Determine the (x, y) coordinate at the center of the cell enclosing the given text.  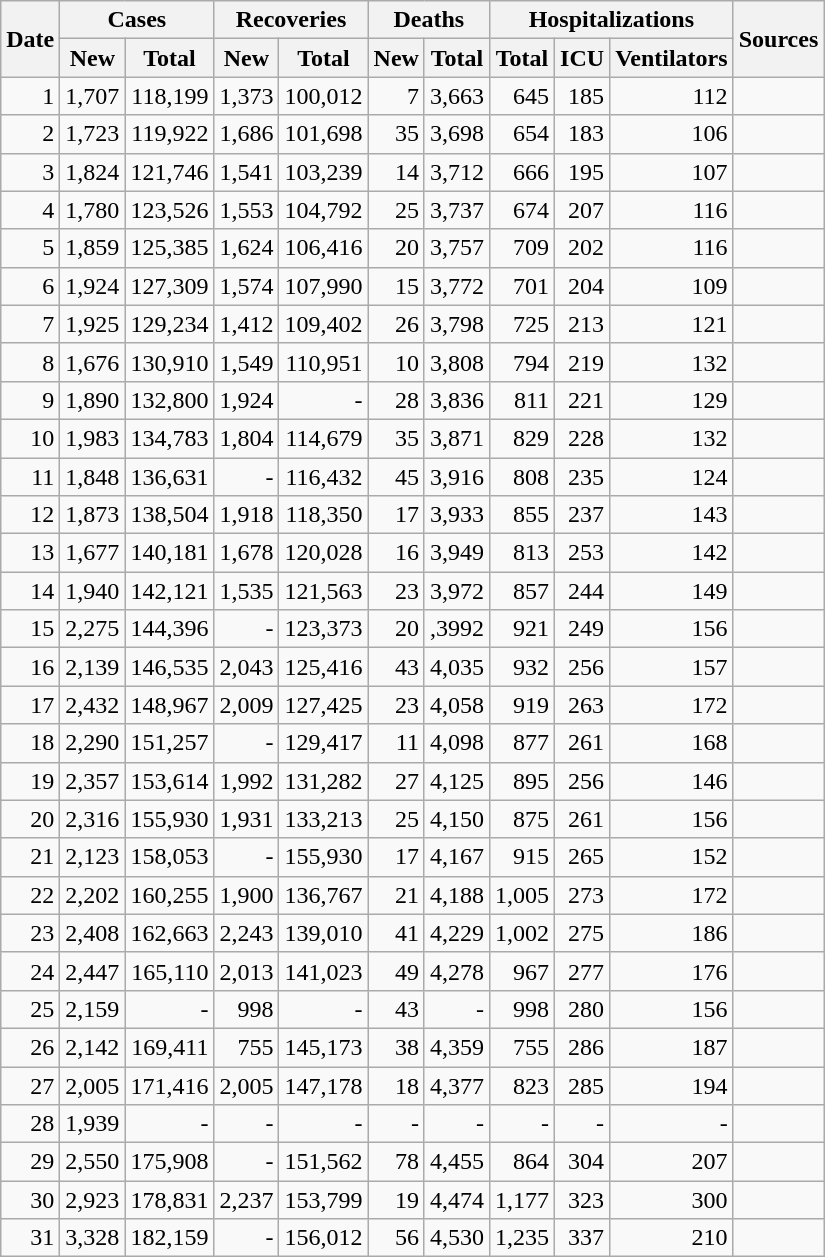
4,359 (456, 1047)
29 (30, 1162)
1,676 (92, 362)
857 (522, 591)
285 (582, 1085)
30 (30, 1200)
3,737 (456, 210)
1,574 (246, 286)
304 (582, 1162)
323 (582, 1200)
2,009 (246, 705)
13 (30, 553)
125,416 (324, 667)
178,831 (170, 1200)
ICU (582, 58)
145,173 (324, 1047)
4,188 (456, 895)
875 (522, 819)
1,723 (92, 134)
3,808 (456, 362)
263 (582, 705)
127,309 (170, 286)
725 (522, 324)
143 (672, 515)
3,328 (92, 1238)
2,290 (92, 743)
3,772 (456, 286)
701 (522, 286)
2,013 (246, 971)
109 (672, 286)
116,432 (324, 477)
273 (582, 895)
1,624 (246, 248)
138,504 (170, 515)
186 (672, 933)
1,686 (246, 134)
119,922 (170, 134)
125,385 (170, 248)
3,798 (456, 324)
1,549 (246, 362)
152 (672, 857)
811 (522, 400)
107 (672, 172)
2,357 (92, 781)
2 (30, 134)
158,053 (170, 857)
235 (582, 477)
1,780 (92, 210)
3 (30, 172)
107,990 (324, 286)
808 (522, 477)
136,767 (324, 895)
2,202 (92, 895)
244 (582, 591)
823 (522, 1085)
185 (582, 96)
1,678 (246, 553)
228 (582, 438)
1,939 (92, 1124)
855 (522, 515)
3,972 (456, 591)
5 (30, 248)
895 (522, 781)
4,125 (456, 781)
4,278 (456, 971)
1,553 (246, 210)
153,614 (170, 781)
141,023 (324, 971)
112 (672, 96)
187 (672, 1047)
1,412 (246, 324)
156,012 (324, 1238)
2,123 (92, 857)
146,535 (170, 667)
114,679 (324, 438)
4,474 (456, 1200)
120,028 (324, 553)
202 (582, 248)
1,824 (92, 172)
Ventilators (672, 58)
3,871 (456, 438)
151,257 (170, 743)
249 (582, 629)
151,562 (324, 1162)
3,836 (456, 400)
286 (582, 1047)
22 (30, 895)
12 (30, 515)
118,199 (170, 96)
829 (522, 438)
195 (582, 172)
6 (30, 286)
275 (582, 933)
1,873 (92, 515)
915 (522, 857)
129,417 (324, 743)
645 (522, 96)
,3992 (456, 629)
4,058 (456, 705)
78 (396, 1162)
4,035 (456, 667)
1,992 (246, 781)
129,234 (170, 324)
24 (30, 971)
1,235 (522, 1238)
666 (522, 172)
165,110 (170, 971)
1,940 (92, 591)
Hospitalizations (611, 20)
4,098 (456, 743)
300 (672, 1200)
56 (396, 1238)
204 (582, 286)
919 (522, 705)
160,255 (170, 895)
2,139 (92, 667)
654 (522, 134)
210 (672, 1238)
921 (522, 629)
Recoveries (291, 20)
3,933 (456, 515)
Cases (137, 20)
169,411 (170, 1047)
4,530 (456, 1238)
967 (522, 971)
3,757 (456, 248)
237 (582, 515)
100,012 (324, 96)
1,677 (92, 553)
109,402 (324, 324)
2,550 (92, 1162)
2,275 (92, 629)
2,316 (92, 819)
132,800 (170, 400)
106 (672, 134)
Deaths (428, 20)
157 (672, 667)
4,150 (456, 819)
1,983 (92, 438)
1,177 (522, 1200)
124 (672, 477)
1,707 (92, 96)
136,631 (170, 477)
932 (522, 667)
134,783 (170, 438)
110,951 (324, 362)
1,890 (92, 400)
3,663 (456, 96)
133,213 (324, 819)
2,447 (92, 971)
1,848 (92, 477)
1,541 (246, 172)
162,663 (170, 933)
3,698 (456, 134)
1,900 (246, 895)
265 (582, 857)
3,916 (456, 477)
148,967 (170, 705)
277 (582, 971)
219 (582, 362)
1,002 (522, 933)
2,923 (92, 1200)
Date (30, 39)
4,229 (456, 933)
41 (396, 933)
1 (30, 96)
1,373 (246, 96)
2,043 (246, 667)
38 (396, 1047)
4,167 (456, 857)
337 (582, 1238)
144,396 (170, 629)
2,432 (92, 705)
1,535 (246, 591)
176 (672, 971)
142,121 (170, 591)
118,350 (324, 515)
Sources (778, 39)
140,181 (170, 553)
2,159 (92, 1009)
813 (522, 553)
147,178 (324, 1085)
2,142 (92, 1047)
1,925 (92, 324)
45 (396, 477)
1,005 (522, 895)
3,949 (456, 553)
168 (672, 743)
146 (672, 781)
182,159 (170, 1238)
142 (672, 553)
1,804 (246, 438)
4,455 (456, 1162)
149 (672, 591)
877 (522, 743)
104,792 (324, 210)
175,908 (170, 1162)
253 (582, 553)
31 (30, 1238)
864 (522, 1162)
121,746 (170, 172)
8 (30, 362)
4,377 (456, 1085)
123,526 (170, 210)
49 (396, 971)
123,373 (324, 629)
139,010 (324, 933)
213 (582, 324)
1,918 (246, 515)
221 (582, 400)
131,282 (324, 781)
2,237 (246, 1200)
121,563 (324, 591)
130,910 (170, 362)
194 (672, 1085)
121 (672, 324)
127,425 (324, 705)
4 (30, 210)
1,931 (246, 819)
183 (582, 134)
709 (522, 248)
794 (522, 362)
2,408 (92, 933)
129 (672, 400)
101,698 (324, 134)
1,859 (92, 248)
153,799 (324, 1200)
2,243 (246, 933)
106,416 (324, 248)
103,239 (324, 172)
171,416 (170, 1085)
280 (582, 1009)
3,712 (456, 172)
9 (30, 400)
674 (522, 210)
